Identify which cell holds the provided text, then report its (x, y) central coordinate. 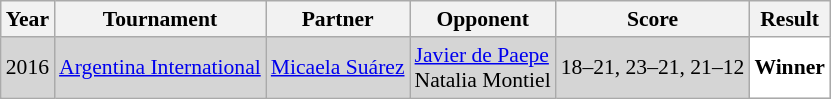
Score (653, 19)
18–21, 23–21, 21–12 (653, 68)
Tournament (160, 19)
Partner (338, 19)
Year (28, 19)
Winner (790, 68)
Micaela Suárez (338, 68)
Javier de Paepe Natalia Montiel (483, 68)
Argentina International (160, 68)
Result (790, 19)
Opponent (483, 19)
2016 (28, 68)
